Extract the [X, Y] coordinate from the center of the cell holding the provided text.  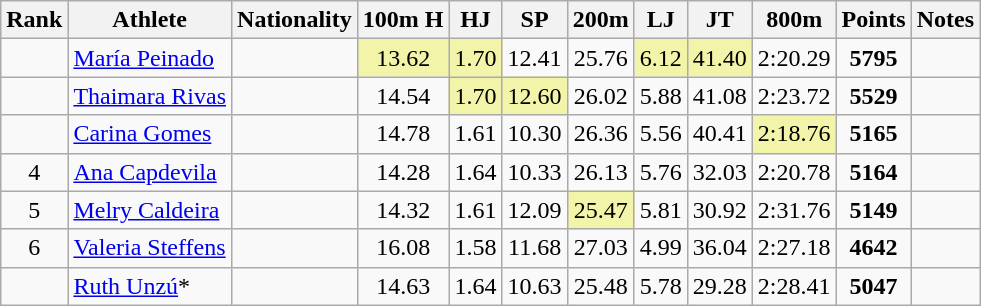
26.13 [600, 172]
HJ [476, 20]
30.92 [720, 210]
14.54 [403, 96]
41.40 [720, 58]
5529 [874, 96]
5164 [874, 172]
LJ [660, 20]
Ruth Unzú* [150, 286]
10.63 [534, 286]
14.78 [403, 134]
12.41 [534, 58]
Rank [34, 20]
6.12 [660, 58]
5165 [874, 134]
26.02 [600, 96]
2:27.18 [794, 248]
5.56 [660, 134]
6 [34, 248]
800m [794, 20]
36.04 [720, 248]
4 [34, 172]
5.78 [660, 286]
2:20.29 [794, 58]
Athlete [150, 20]
4642 [874, 248]
5047 [874, 286]
5 [34, 210]
12.60 [534, 96]
5795 [874, 58]
29.28 [720, 286]
2:18.76 [794, 134]
200m [600, 20]
10.30 [534, 134]
Melry Caldeira [150, 210]
12.09 [534, 210]
María Peinado [150, 58]
Nationality [295, 20]
SP [534, 20]
25.76 [600, 58]
2:23.72 [794, 96]
14.32 [403, 210]
100m H [403, 20]
27.03 [600, 248]
5.76 [660, 172]
Carina Gomes [150, 134]
41.08 [720, 96]
13.62 [403, 58]
5.81 [660, 210]
Valeria Steffens [150, 248]
2:28.41 [794, 286]
10.33 [534, 172]
Notes [945, 20]
4.99 [660, 248]
2:31.76 [794, 210]
25.47 [600, 210]
25.48 [600, 286]
26.36 [600, 134]
14.63 [403, 286]
16.08 [403, 248]
Points [874, 20]
Thaimara Rivas [150, 96]
40.41 [720, 134]
32.03 [720, 172]
Ana Capdevila [150, 172]
1.58 [476, 248]
JT [720, 20]
2:20.78 [794, 172]
11.68 [534, 248]
14.28 [403, 172]
5.88 [660, 96]
5149 [874, 210]
